Determine the (x, y) coordinate at the center of the cell enclosing the given text.  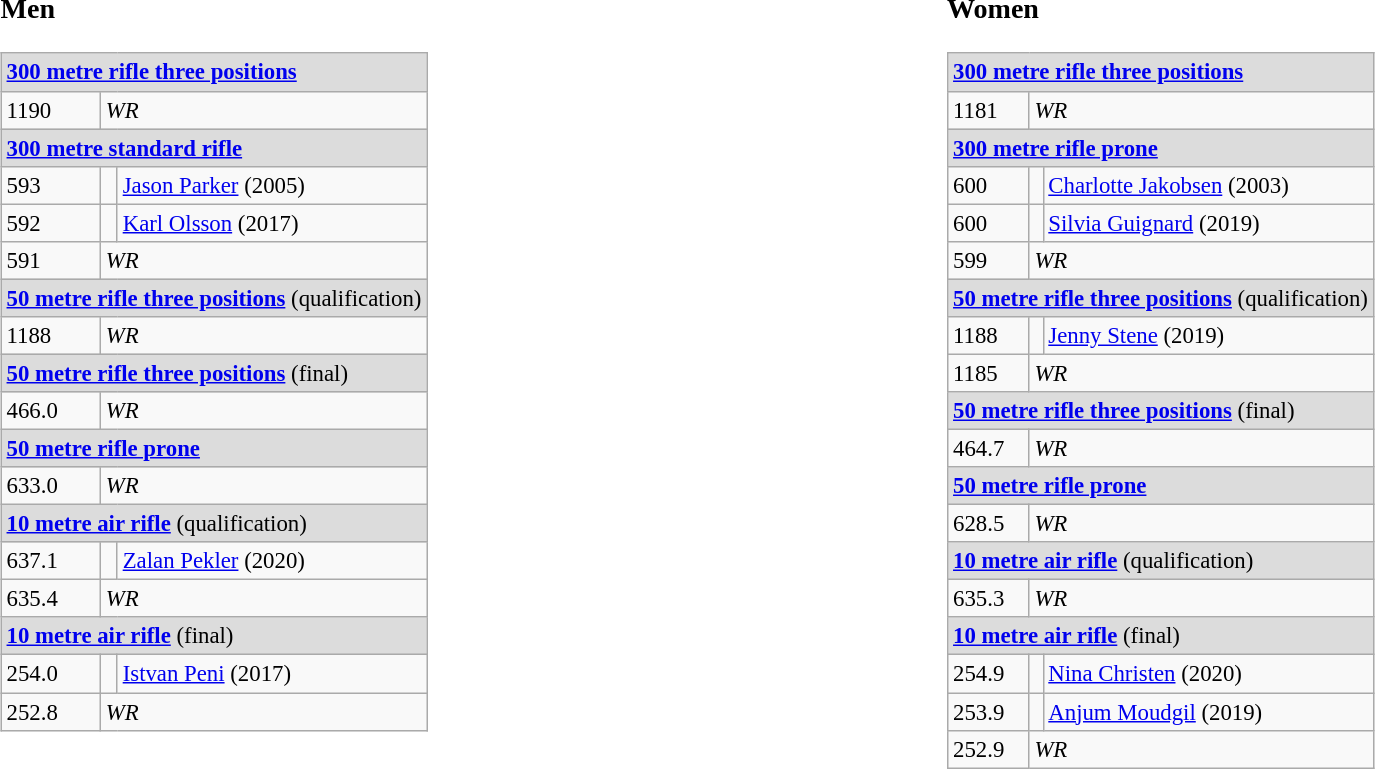
252.9 (988, 749)
Jenny Stene (2019) (1208, 336)
253.9 (988, 711)
254.0 (50, 674)
599 (988, 260)
Silvia Guignard (2019) (1208, 223)
635.3 (988, 599)
466.0 (50, 411)
635.4 (50, 599)
254.9 (988, 674)
591 (50, 260)
300 metre rifle prone (1160, 148)
Jason Parker (2005) (272, 185)
252.8 (50, 711)
Nina Christen (2020) (1208, 674)
1190 (50, 110)
300 metre standard rifle (214, 148)
Karl Olsson (2017) (272, 223)
1185 (988, 373)
Istvan Peni (2017) (272, 674)
Charlotte Jakobsen (2003) (1208, 185)
633.0 (50, 486)
Zalan Pekler (2020) (272, 561)
637.1 (50, 561)
628.5 (988, 524)
Anjum Moudgil (2019) (1208, 711)
592 (50, 223)
1181 (988, 110)
464.7 (988, 448)
593 (50, 185)
